Search for the cell housing the specified text and yield its (x, y) center coordinate. 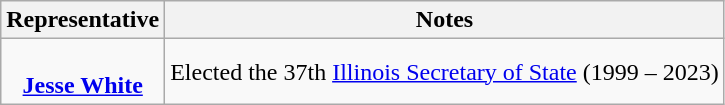
Notes (445, 20)
Representative (83, 20)
Jesse White (83, 72)
Elected the 37th Illinois Secretary of State (1999 – 2023) (445, 72)
